Identify which cell holds the provided text, then report its (x, y) central coordinate. 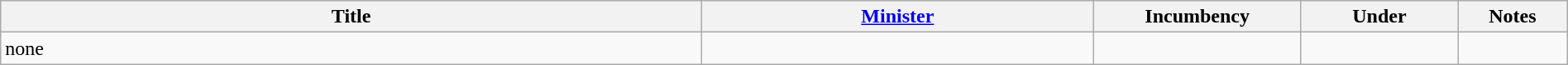
Incumbency (1198, 17)
Under (1379, 17)
Notes (1513, 17)
none (351, 48)
Minister (898, 17)
Title (351, 17)
